Output the (X, Y) coordinate of the center of the cell containing the given text.  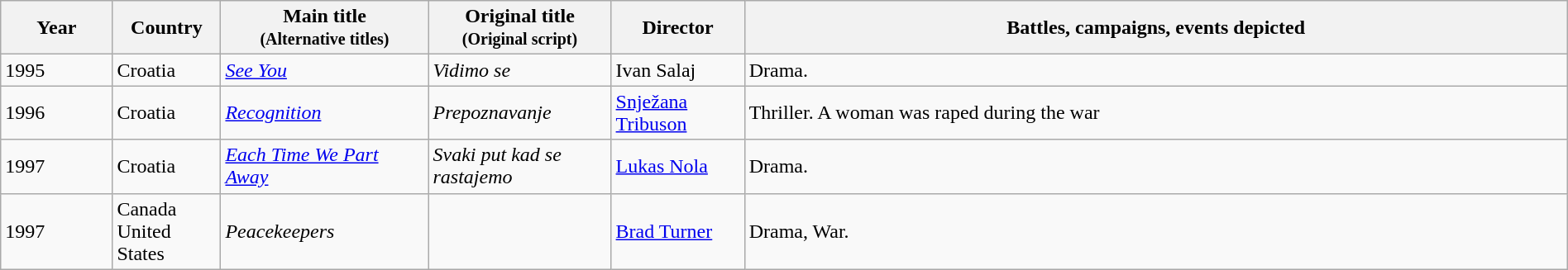
Original title(Original script) (519, 28)
Recognition (324, 112)
CanadaUnited States (167, 231)
Lukas Nola (678, 167)
Director (678, 28)
Prepoznavanje (519, 112)
Country (167, 28)
Brad Turner (678, 231)
Svaki put kad se rastajemo (519, 167)
Ivan Salaj (678, 70)
Snježana Tribuson (678, 112)
See You (324, 70)
Vidimo se (519, 70)
Drama, War. (1156, 231)
Each Time We Part Away (324, 167)
1996 (56, 112)
Peacekeepers (324, 231)
1995 (56, 70)
Main title(Alternative titles) (324, 28)
Battles, campaigns, events depicted (1156, 28)
Year (56, 28)
Thriller. A woman was raped during the war (1156, 112)
